Scan for the cell matching the given text and deliver its (X, Y) coordinate at center. 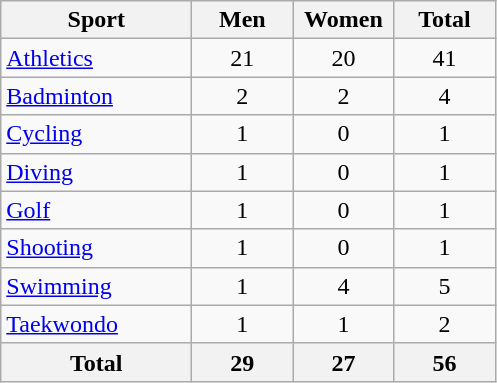
5 (444, 286)
56 (444, 362)
29 (242, 362)
41 (444, 58)
Shooting (96, 248)
Women (344, 20)
Badminton (96, 96)
Cycling (96, 134)
Athletics (96, 58)
21 (242, 58)
20 (344, 58)
Men (242, 20)
Taekwondo (96, 324)
27 (344, 362)
Diving (96, 172)
Sport (96, 20)
Swimming (96, 286)
Golf (96, 210)
